Return [X, Y] of the center of cell containing provided text 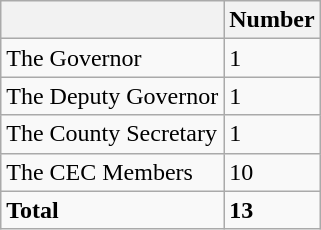
13 [272, 210]
The Deputy Governor [112, 96]
10 [272, 172]
The CEC Members [112, 172]
The County Secretary [112, 134]
Number [272, 20]
Total [112, 210]
The Governor [112, 58]
